For the text-containing cell, return its midpoint in (x, y) coordinate format. 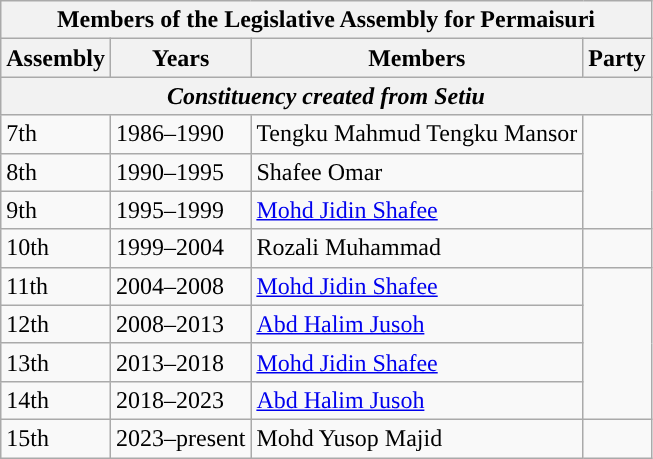
Constituency created from Setiu (326, 96)
9th (56, 210)
2004–2008 (180, 286)
1986–1990 (180, 134)
10th (56, 248)
Rozali Muhammad (417, 248)
11th (56, 286)
Years (180, 58)
2008–2013 (180, 324)
Tengku Mahmud Tengku Mansor (417, 134)
2023–present (180, 438)
Mohd Yusop Majid (417, 438)
14th (56, 400)
7th (56, 134)
Members of the Legislative Assembly for Permaisuri (326, 20)
1990–1995 (180, 172)
Party (617, 58)
2018–2023 (180, 400)
1995–1999 (180, 210)
2013–2018 (180, 362)
Assembly (56, 58)
Members (417, 58)
8th (56, 172)
12th (56, 324)
Shafee Omar (417, 172)
13th (56, 362)
1999–2004 (180, 248)
15th (56, 438)
